Detect which cell encompasses the target text, then output its (X, Y) center coordinate. 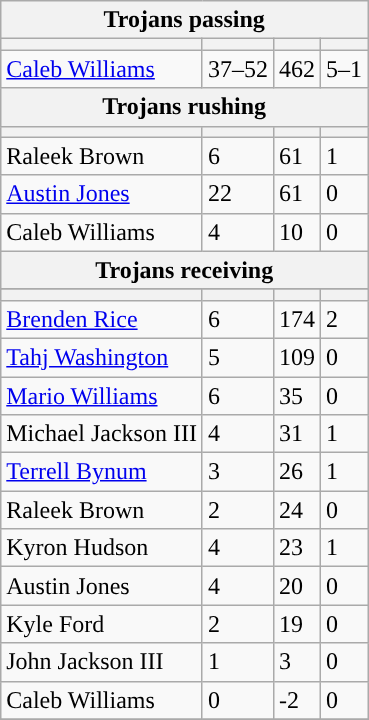
Kyron Hudson (102, 548)
24 (296, 510)
20 (296, 586)
462 (296, 69)
Trojans receiving (184, 270)
Michael Jackson III (102, 434)
174 (296, 319)
31 (296, 434)
Trojans passing (184, 20)
5–1 (344, 69)
37–52 (238, 69)
109 (296, 357)
John Jackson III (102, 662)
22 (238, 194)
26 (296, 472)
5 (238, 357)
Kyle Ford (102, 624)
19 (296, 624)
-2 (296, 700)
35 (296, 395)
Mario Williams (102, 395)
10 (296, 232)
Terrell Bynum (102, 472)
Tahj Washington (102, 357)
Brenden Rice (102, 319)
Trojans rushing (184, 107)
23 (296, 548)
